Identify which cell holds the provided text, then report its (X, Y) central coordinate. 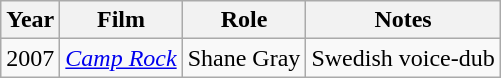
Role (244, 20)
2007 (30, 58)
Notes (403, 20)
Camp Rock (121, 58)
Swedish voice-dub (403, 58)
Film (121, 20)
Year (30, 20)
Shane Gray (244, 58)
